Return (x, y) of the center of cell containing provided text 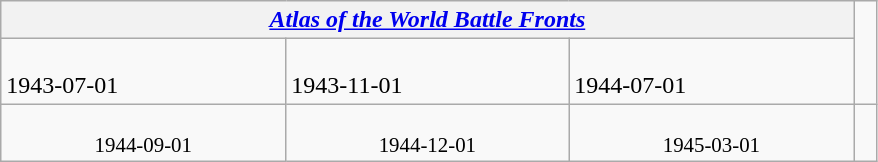
1944-07-01 (712, 72)
1944-12-01 (428, 133)
1944-09-01 (144, 133)
1943-11-01 (428, 72)
1945-03-01 (712, 133)
1943-07-01 (144, 72)
Atlas of the World Battle Fronts (428, 20)
